Return the (X, Y) coordinate for the center point of the cell that contains the specified text.  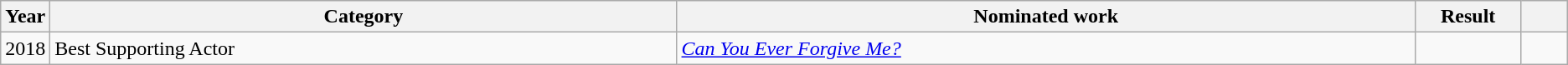
Best Supporting Actor (364, 48)
Result (1467, 17)
Category (364, 17)
Can You Ever Forgive Me? (1045, 48)
Year (25, 17)
Nominated work (1045, 17)
2018 (25, 48)
